Identify which cell holds the provided text, then report its [X, Y] central coordinate. 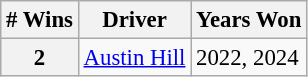
Austin Hill [134, 58]
Years Won [249, 20]
# Wins [40, 20]
2 [40, 58]
2022, 2024 [249, 58]
Driver [134, 20]
